Determine the (x, y) coordinate at the center of the cell enclosing the given text.  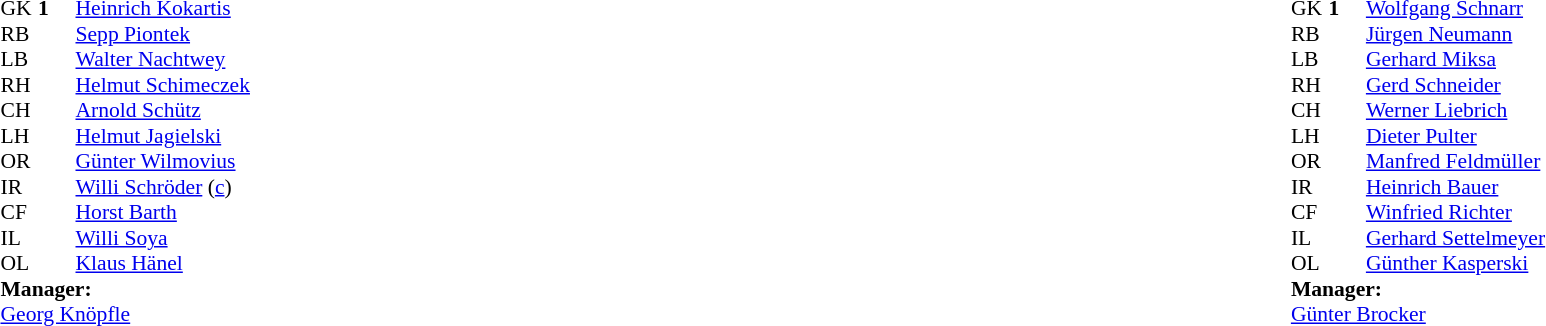
Heinrich Bauer (1456, 187)
Willi Schröder (c) (163, 187)
Walter Nachtwey (163, 59)
Günter Wilmovius (163, 161)
Dieter Pulter (1456, 136)
Gerhard Settelmeyer (1456, 238)
Helmut Schimeczek (163, 85)
Manfred Feldmüller (1456, 161)
Helmut Jagielski (163, 136)
Arnold Schütz (163, 111)
Horst Barth (163, 213)
Jürgen Neumann (1456, 34)
Werner Liebrich (1456, 111)
Günther Kasperski (1456, 263)
Sepp Piontek (163, 34)
Klaus Hänel (163, 263)
Winfried Richter (1456, 213)
Willi Soya (163, 238)
Gerd Schneider (1456, 85)
Gerhard Miksa (1456, 59)
